Determine the [X, Y] coordinate at the center of the cell enclosing the given text.  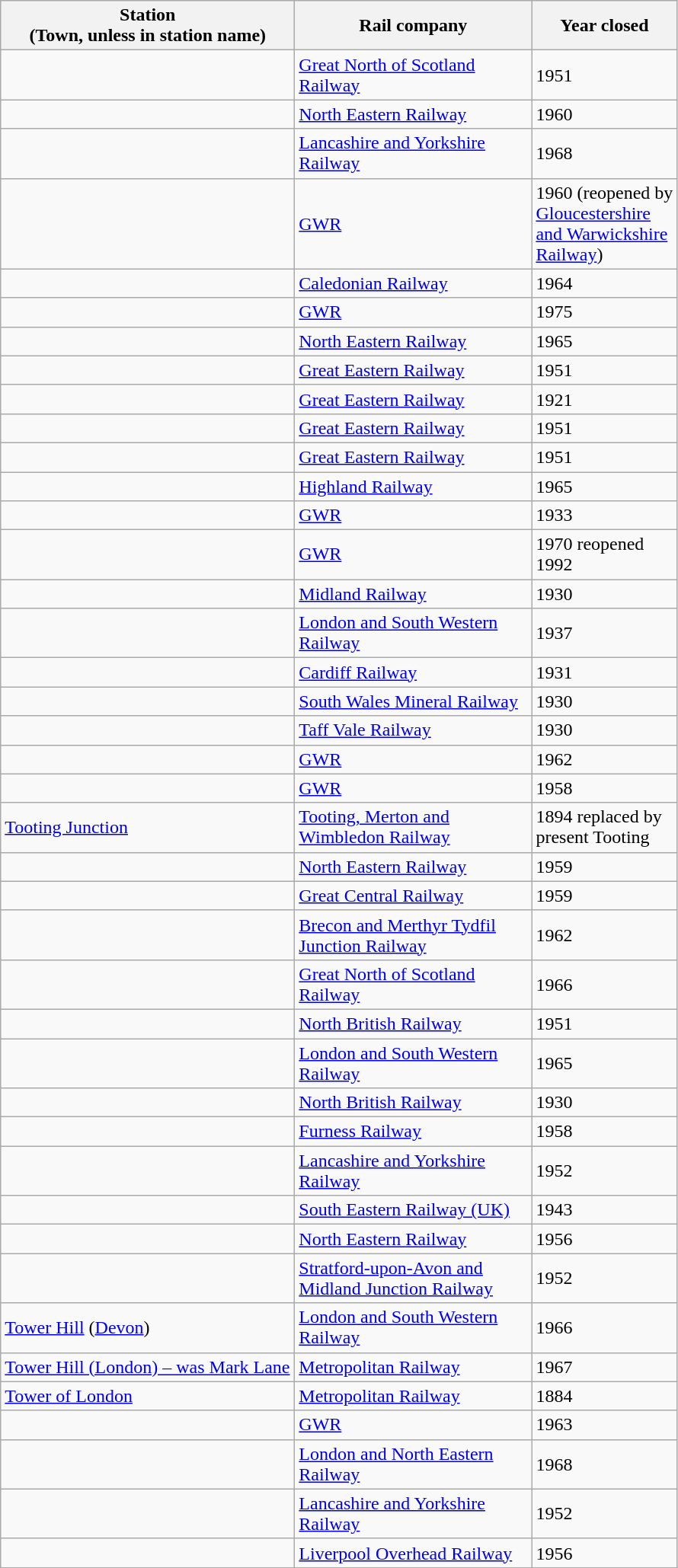
Midland Railway [413, 594]
Stratford-upon-Avon and Midland Junction Railway [413, 1278]
Liverpool Overhead Railway [413, 1553]
1960 [605, 114]
Tower Hill (Devon) [148, 1328]
Rail company [413, 26]
1933 [605, 516]
Tower of London [148, 1396]
Taff Vale Railway [413, 730]
1884 [605, 1396]
Highland Railway [413, 487]
South Wales Mineral Railway [413, 701]
Tooting, Merton and Wimbledon Railway [413, 827]
Tower Hill (London) – was Mark Lane [148, 1367]
Caledonian Railway [413, 283]
Brecon and Merthyr Tydfil Junction Railway [413, 935]
Tooting Junction [148, 827]
1975 [605, 312]
1970 reopened 1992 [605, 554]
South Eastern Railway (UK) [413, 1210]
1921 [605, 399]
Cardiff Railway [413, 672]
1967 [605, 1367]
1937 [605, 634]
Furness Railway [413, 1132]
Year closed [605, 26]
1963 [605, 1425]
Great Central Railway [413, 896]
1964 [605, 283]
1960 (reopened by Gloucestershire and Warwickshire Railway) [605, 224]
1943 [605, 1210]
1894 replaced by present Tooting [605, 827]
London and North Eastern Railway [413, 1464]
1931 [605, 672]
Station(Town, unless in station name) [148, 26]
